From the cell containing the given text, extract its center point as (x, y) coordinate. 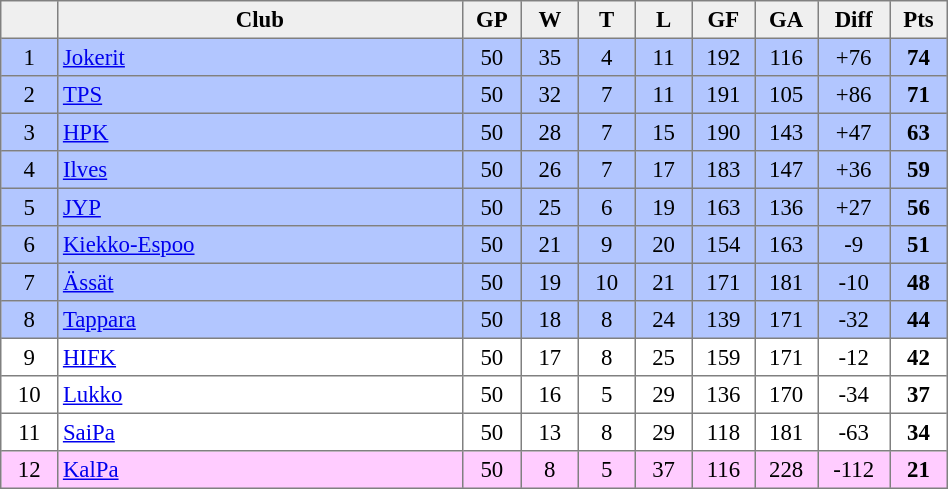
W (550, 20)
16 (550, 395)
Club (260, 20)
159 (724, 357)
192 (724, 57)
56 (919, 207)
143 (786, 132)
28 (550, 132)
154 (724, 245)
+36 (854, 170)
191 (724, 95)
Ilves (260, 170)
24 (664, 320)
TPS (260, 95)
2 (30, 95)
+76 (854, 57)
T (606, 20)
105 (786, 95)
32 (550, 95)
Ässät (260, 282)
-9 (854, 245)
18 (550, 320)
GP (492, 20)
190 (724, 132)
228 (786, 470)
-12 (854, 357)
+27 (854, 207)
139 (724, 320)
34 (919, 432)
74 (919, 57)
Pts (919, 20)
26 (550, 170)
Tappara (260, 320)
JYP (260, 207)
12 (30, 470)
KalPa (260, 470)
13 (550, 432)
GA (786, 20)
-112 (854, 470)
Jokerit (260, 57)
Diff (854, 20)
15 (664, 132)
51 (919, 245)
183 (724, 170)
71 (919, 95)
+47 (854, 132)
HIFK (260, 357)
63 (919, 132)
170 (786, 395)
20 (664, 245)
3 (30, 132)
-34 (854, 395)
SaiPa (260, 432)
42 (919, 357)
+86 (854, 95)
Lukko (260, 395)
Kiekko-Espoo (260, 245)
L (664, 20)
147 (786, 170)
35 (550, 57)
HPK (260, 132)
-32 (854, 320)
-63 (854, 432)
-10 (854, 282)
GF (724, 20)
118 (724, 432)
44 (919, 320)
59 (919, 170)
1 (30, 57)
48 (919, 282)
